Identify which cell holds the provided text, then report its [X, Y] central coordinate. 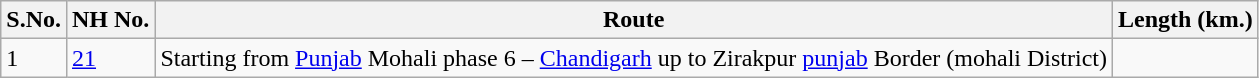
Route [634, 20]
1 [34, 58]
21 [110, 58]
NH No. [110, 20]
Length (km.) [1185, 20]
Starting from Punjab Mohali phase 6 – Chandigarh up to Zirakpur punjab Border (mohali District) [634, 58]
S.No. [34, 20]
